Capture the cell that displays the provided text and extract its (X, Y) central coordinate. 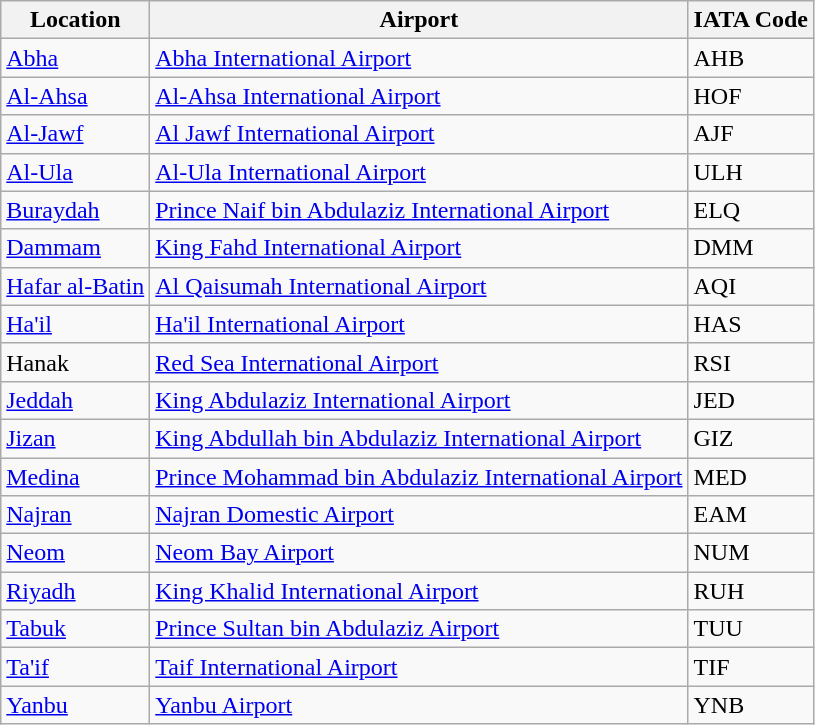
King Khalid International Airport (419, 591)
Riyadh (76, 591)
Al-Jawf (76, 134)
Neom (76, 553)
GIZ (751, 438)
Ha'il International Airport (419, 324)
ULH (751, 172)
Najran (76, 515)
Al-Ahsa International Airport (419, 96)
Buraydah (76, 210)
TUU (751, 629)
Abha (76, 58)
AHB (751, 58)
HOF (751, 96)
King Abdullah bin Abdulaziz International Airport (419, 438)
Tabuk (76, 629)
Al Jawf International Airport (419, 134)
IATA Code (751, 20)
TIF (751, 667)
Al-Ula International Airport (419, 172)
Prince Mohammad bin Abdulaziz International Airport (419, 477)
Abha International Airport (419, 58)
Ha'il (76, 324)
King Abdulaziz International Airport (419, 400)
RSI (751, 362)
Medina (76, 477)
Neom Bay Airport (419, 553)
Prince Naif bin Abdulaziz International Airport (419, 210)
Taif International Airport (419, 667)
Location (76, 20)
EAM (751, 515)
ELQ (751, 210)
Dammam (76, 248)
Yanbu Airport (419, 705)
MED (751, 477)
Ta'if (76, 667)
Al Qaisumah International Airport (419, 286)
Yanbu (76, 705)
DMM (751, 248)
Al-Ula (76, 172)
AJF (751, 134)
King Fahd International Airport (419, 248)
Hanak (76, 362)
Airport (419, 20)
JED (751, 400)
RUH (751, 591)
Hafar al-Batin (76, 286)
Jizan (76, 438)
Al-Ahsa (76, 96)
Red Sea International Airport (419, 362)
NUM (751, 553)
Jeddah (76, 400)
AQI (751, 286)
YNB (751, 705)
HAS (751, 324)
Prince Sultan bin Abdulaziz Airport (419, 629)
Najran Domestic Airport (419, 515)
